Determine the [x, y] coordinate at the center of the cell enclosing the given text.  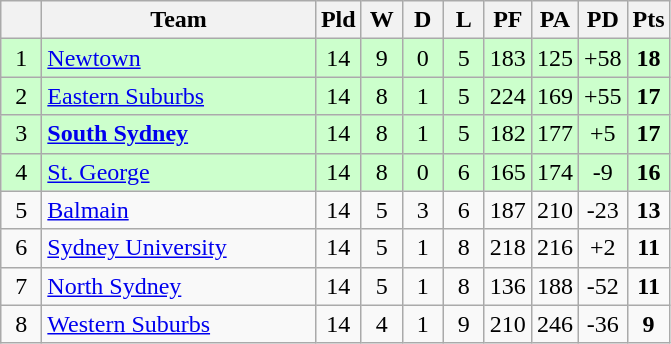
South Sydney [179, 134]
18 [648, 58]
183 [508, 58]
187 [508, 210]
165 [508, 172]
St. George [179, 172]
182 [508, 134]
PD [602, 20]
-52 [602, 286]
Eastern Suburbs [179, 96]
Pld [338, 20]
2 [22, 96]
224 [508, 96]
D [422, 20]
218 [508, 248]
188 [554, 286]
-36 [602, 324]
North Sydney [179, 286]
PF [508, 20]
Pts [648, 20]
-9 [602, 172]
216 [554, 248]
169 [554, 96]
Balmain [179, 210]
Team [179, 20]
+5 [602, 134]
PA [554, 20]
174 [554, 172]
Western Suburbs [179, 324]
246 [554, 324]
+58 [602, 58]
125 [554, 58]
-23 [602, 210]
L [464, 20]
177 [554, 134]
W [382, 20]
+2 [602, 248]
+55 [602, 96]
16 [648, 172]
136 [508, 286]
Sydney University [179, 248]
13 [648, 210]
7 [22, 286]
Newtown [179, 58]
